Return the (X, Y) coordinate for the center point of the cell that contains the specified text.  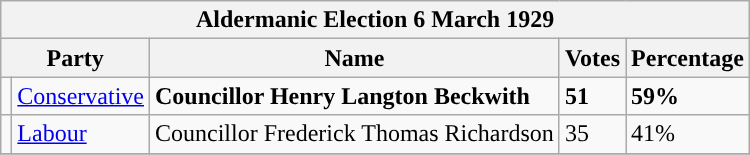
59% (688, 96)
Name (355, 58)
41% (688, 134)
35 (592, 134)
Aldermanic Election 6 March 1929 (376, 20)
Votes (592, 58)
Party (76, 58)
Councillor Henry Langton Beckwith (355, 96)
Percentage (688, 58)
Labour (81, 134)
51 (592, 96)
Councillor Frederick Thomas Richardson (355, 134)
Conservative (81, 96)
